Return [X, Y] of the center of cell containing provided text 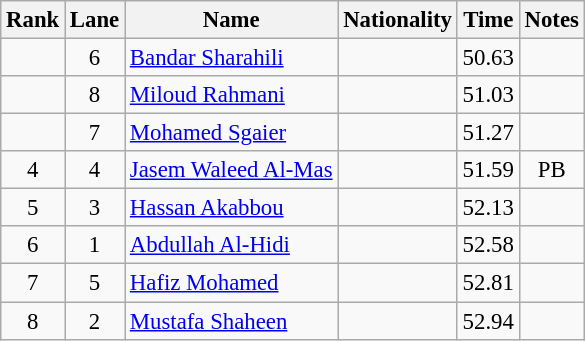
Abdullah Al-Hidi [232, 245]
50.63 [488, 58]
3 [95, 208]
52.94 [488, 321]
Time [488, 20]
Name [232, 20]
52.81 [488, 283]
PB [552, 170]
2 [95, 321]
Rank [33, 20]
Miloud Rahmani [232, 95]
51.27 [488, 133]
Jasem Waleed Al-Mas [232, 170]
51.59 [488, 170]
Mohamed Sgaier [232, 133]
51.03 [488, 95]
52.58 [488, 245]
1 [95, 245]
Lane [95, 20]
52.13 [488, 208]
Nationality [398, 20]
Mustafa Shaheen [232, 321]
Notes [552, 20]
Hassan Akabbou [232, 208]
Bandar Sharahili [232, 58]
Hafiz Mohamed [232, 283]
